Determine the [X, Y] coordinate at the center of the cell enclosing the given text.  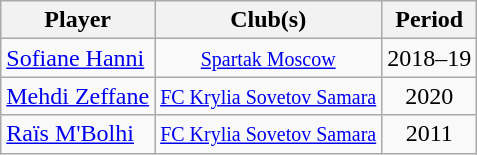
Sofiane Hanni [78, 58]
2011 [430, 134]
2018–19 [430, 58]
Club(s) [268, 20]
2020 [430, 96]
Spartak Moscow [268, 58]
Raïs M'Bolhi [78, 134]
Period [430, 20]
Mehdi Zeffane [78, 96]
Player [78, 20]
